Return (x, y) of the center of cell containing provided text 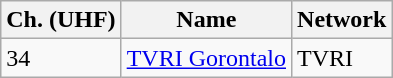
TVRI (342, 58)
TVRI Gorontalo (206, 58)
Name (206, 20)
Network (342, 20)
34 (61, 58)
Ch. (UHF) (61, 20)
